Search for the cell housing the specified text and yield its (x, y) center coordinate. 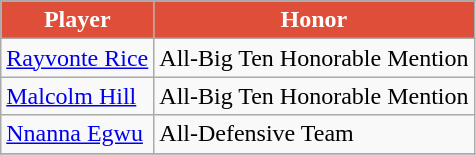
All-Defensive Team (314, 134)
Malcolm Hill (78, 96)
Rayvonte Rice (78, 58)
Player (78, 20)
Nnanna Egwu (78, 134)
Honor (314, 20)
